Find where the given text appears and provide that cell's center as (x, y) coordinate. 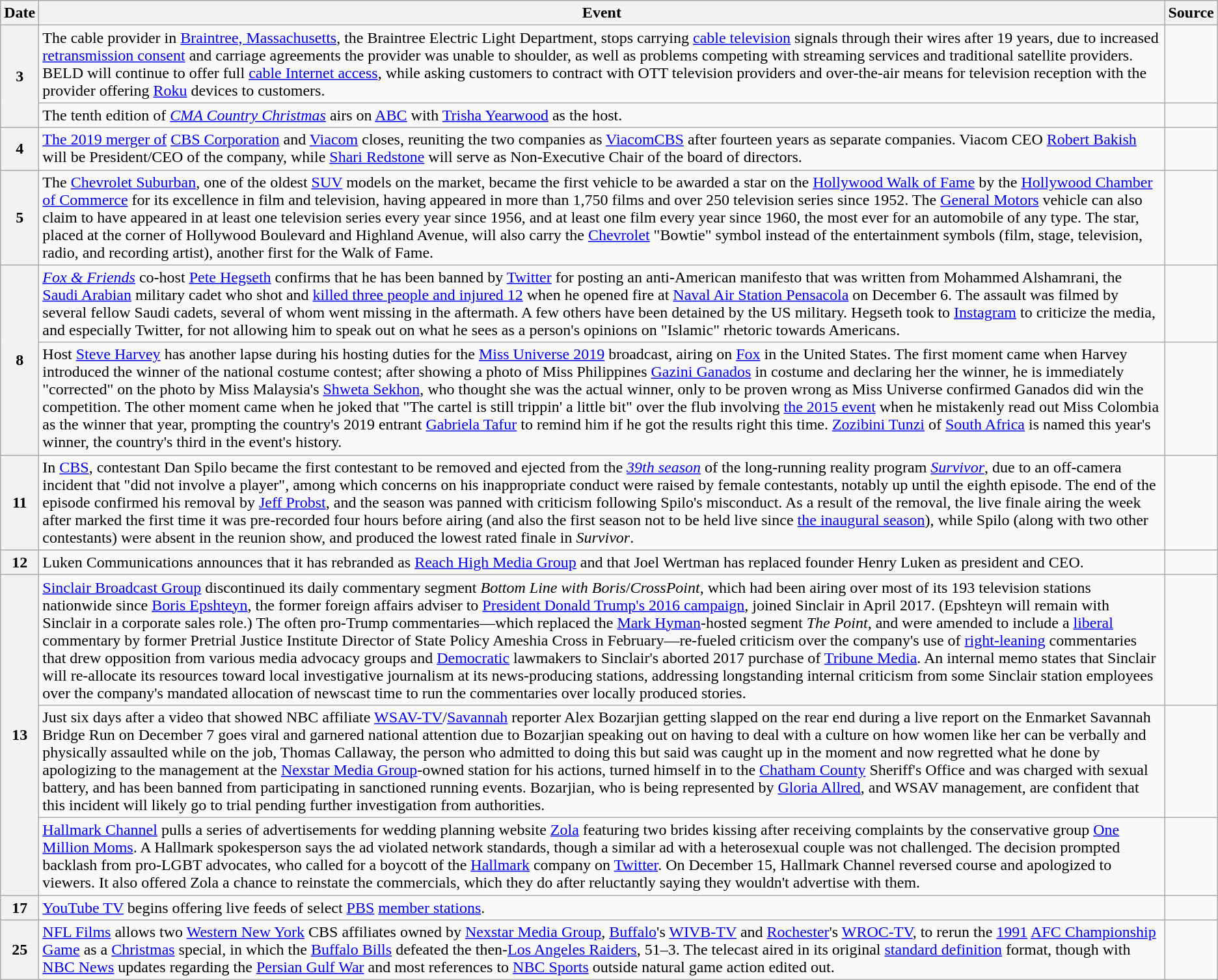
The tenth edition of CMA Country Christmas airs on ABC with Trisha Yearwood as the host. (602, 115)
5 (20, 217)
4 (20, 148)
25 (20, 950)
3 (20, 77)
Event (602, 13)
Date (20, 13)
8 (20, 360)
17 (20, 908)
YouTube TV begins offering live feeds of select PBS member stations. (602, 908)
Source (1191, 13)
12 (20, 562)
11 (20, 502)
13 (20, 735)
